Find where the given text appears and provide that cell's center as (x, y) coordinate. 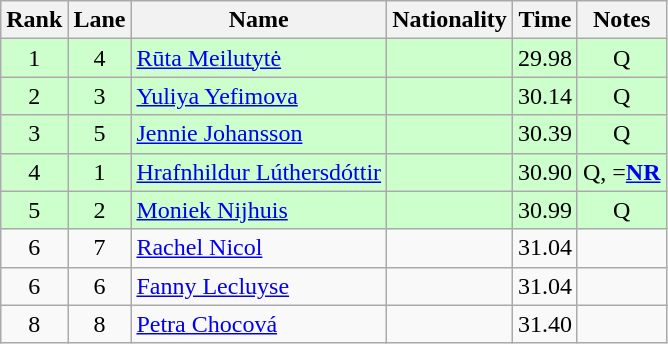
30.14 (544, 96)
Fanny Lecluyse (259, 286)
Moniek Nijhuis (259, 210)
Lane (100, 20)
30.39 (544, 134)
Rank (34, 20)
7 (100, 248)
29.98 (544, 58)
Name (259, 20)
Petra Chocová (259, 324)
Nationality (450, 20)
30.99 (544, 210)
Rachel Nicol (259, 248)
Hrafnhildur Lúthersdóttir (259, 172)
Rūta Meilutytė (259, 58)
Q, =NR (622, 172)
Jennie Johansson (259, 134)
Notes (622, 20)
30.90 (544, 172)
Time (544, 20)
Yuliya Yefimova (259, 96)
31.40 (544, 324)
